Determine the (x, y) coordinate at the center of the cell enclosing the given text.  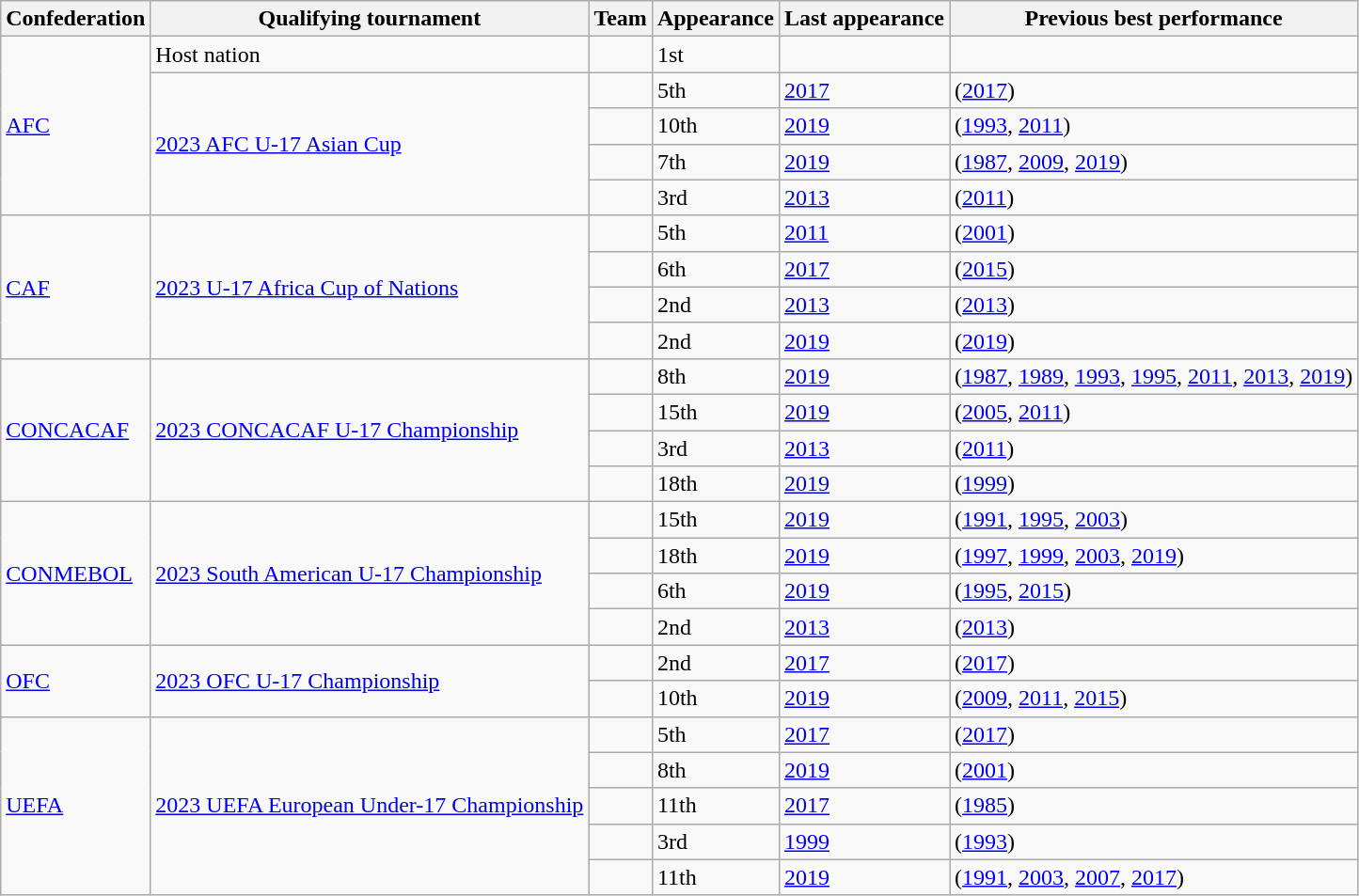
(1991, 2003, 2007, 2017) (1154, 877)
UEFA (75, 806)
(2019) (1154, 340)
Host nation (370, 55)
2023 U-17 Africa Cup of Nations (370, 287)
Confederation (75, 19)
2011 (863, 233)
Team (621, 19)
Qualifying tournament (370, 19)
CAF (75, 287)
(2015) (1154, 269)
(1993) (1154, 841)
1999 (863, 841)
(1991, 1995, 2003) (1154, 520)
(1993, 2011) (1154, 126)
(1999) (1154, 484)
(2009, 2011, 2015) (1154, 699)
2023 South American U-17 Championship (370, 574)
(1995, 2015) (1154, 591)
(1987, 2009, 2019) (1154, 162)
2023 AFC U-17 Asian Cup (370, 144)
(1987, 1989, 1993, 1995, 2011, 2013, 2019) (1154, 376)
(2005, 2011) (1154, 412)
7th (715, 162)
2023 CONCACAF U-17 Championship (370, 430)
AFC (75, 126)
Last appearance (863, 19)
CONCACAF (75, 430)
(1985) (1154, 806)
2023 OFC U-17 Championship (370, 681)
(1997, 1999, 2003, 2019) (1154, 556)
1st (715, 55)
OFC (75, 681)
CONMEBOL (75, 574)
Appearance (715, 19)
2023 UEFA European Under-17 Championship (370, 806)
Previous best performance (1154, 19)
